Determine the (x, y) coordinate at the center of the cell enclosing the given text.  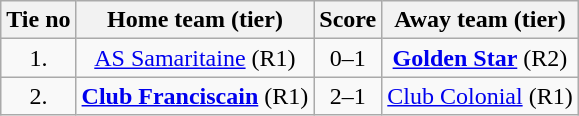
1. (38, 58)
Club Franciscain (R1) (195, 96)
Score (348, 20)
Home team (tier) (195, 20)
2–1 (348, 96)
Tie no (38, 20)
Club Colonial (R1) (480, 96)
2. (38, 96)
Away team (tier) (480, 20)
Golden Star (R2) (480, 58)
AS Samaritaine (R1) (195, 58)
0–1 (348, 58)
